Return (x, y) of the center of cell containing provided text 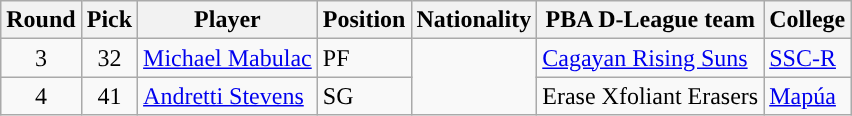
Andretti Stevens (228, 96)
SG (364, 96)
Cagayan Rising Suns (650, 58)
41 (109, 96)
Mapúa (808, 96)
Erase Xfoliant Erasers (650, 96)
Player (228, 20)
Pick (109, 20)
Round (41, 20)
PBA D-League team (650, 20)
PF (364, 58)
32 (109, 58)
Position (364, 20)
Michael Mabulac (228, 58)
3 (41, 58)
SSC-R (808, 58)
College (808, 20)
4 (41, 96)
Nationality (474, 20)
